Locate the cell with the specified text and output its [X, Y] center coordinate. 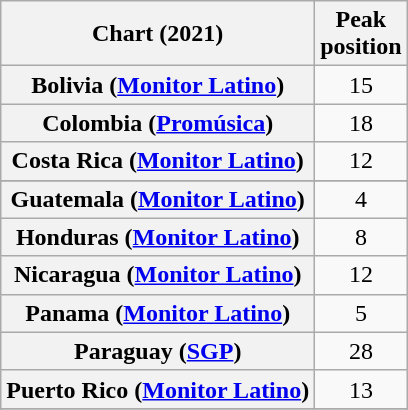
Nicaragua (Monitor Latino) [158, 275]
Peakposition [361, 34]
5 [361, 313]
Paraguay (SGP) [158, 351]
18 [361, 123]
Costa Rica (Monitor Latino) [158, 161]
8 [361, 237]
Guatemala (Monitor Latino) [158, 199]
13 [361, 389]
15 [361, 85]
4 [361, 199]
Honduras (Monitor Latino) [158, 237]
28 [361, 351]
Puerto Rico (Monitor Latino) [158, 389]
Chart (2021) [158, 34]
Bolivia (Monitor Latino) [158, 85]
Panama (Monitor Latino) [158, 313]
Colombia (Promúsica) [158, 123]
